Return the (x, y) coordinate for the center point of the cell that contains the specified text.  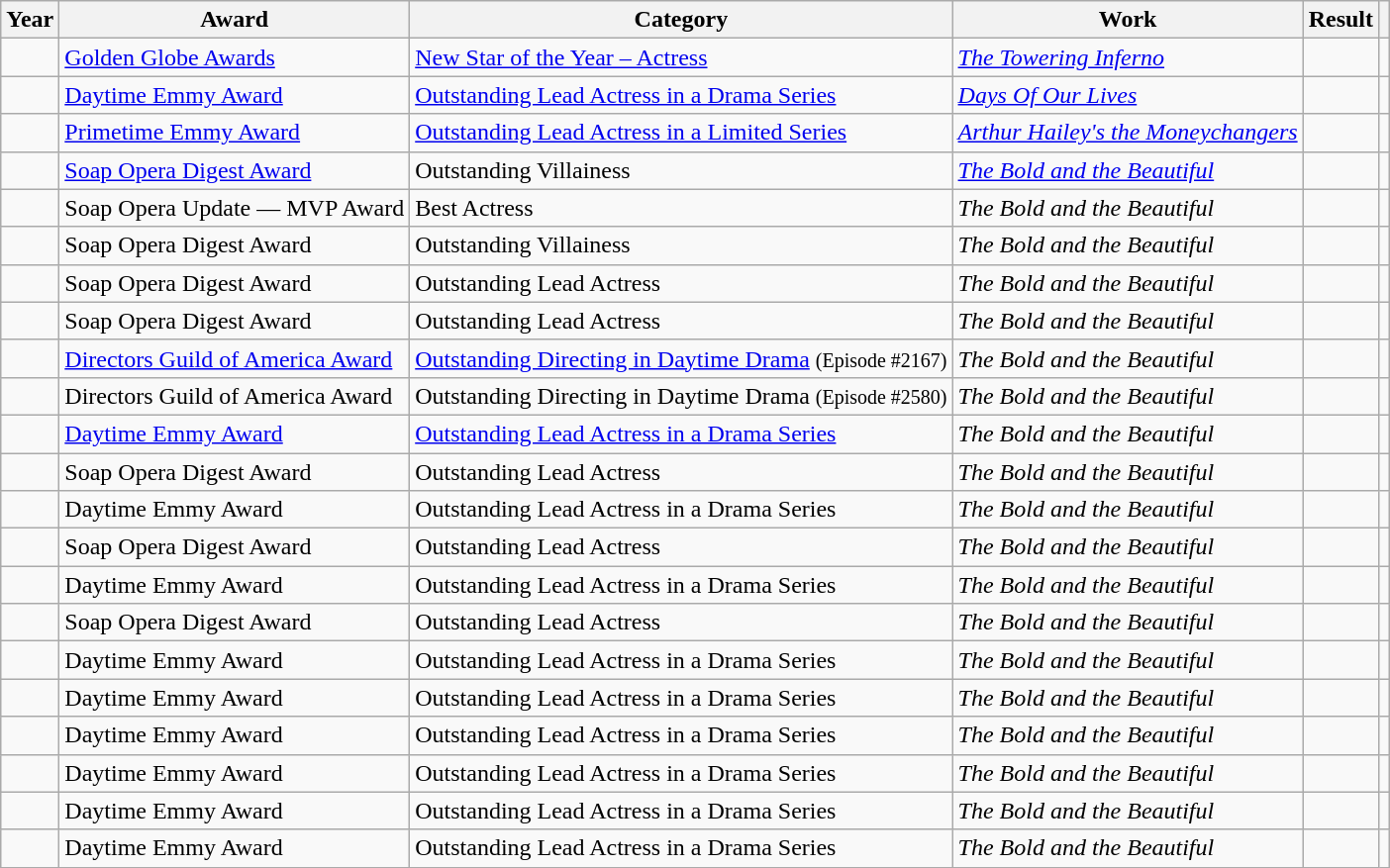
Days Of Our Lives (1128, 95)
Outstanding Lead Actress in a Limited Series (681, 133)
Year (30, 20)
Outstanding Directing in Daytime Drama (Episode #2580) (681, 396)
Result (1340, 20)
Category (681, 20)
Work (1128, 20)
Best Actress (681, 208)
New Star of the Year – Actress (681, 57)
Arthur Hailey's the Moneychangers (1128, 133)
Soap Opera Update — MVP Award (235, 208)
The Towering Inferno (1128, 57)
Golden Globe Awards (235, 57)
Award (235, 20)
Outstanding Directing in Daytime Drama (Episode #2167) (681, 358)
Primetime Emmy Award (235, 133)
